Determine the (x, y) coordinate at the center of the cell enclosing the given text.  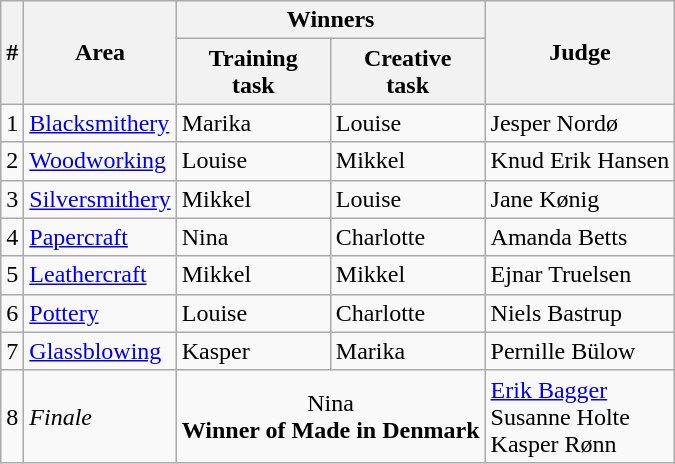
Amanda Betts (580, 237)
Jesper Nordø (580, 123)
Ejnar Truelsen (580, 275)
Kasper (253, 351)
Woodworking (100, 161)
Pernille Bülow (580, 351)
8 (12, 416)
1 (12, 123)
7 (12, 351)
Judge (580, 52)
Pottery (100, 313)
4 (12, 237)
Niels Bastrup (580, 313)
Silversmithery (100, 199)
Creativetask (408, 72)
Erik BaggerSusanne HolteKasper Rønn (580, 416)
Finale (100, 416)
Nina (253, 237)
# (12, 52)
Blacksmithery (100, 123)
Knud Erik Hansen (580, 161)
Leathercraft (100, 275)
3 (12, 199)
Area (100, 52)
Papercraft (100, 237)
NinaWinner of Made in Denmark (330, 416)
2 (12, 161)
Winners (330, 20)
Trainingtask (253, 72)
Jane Kønig (580, 199)
Glassblowing (100, 351)
6 (12, 313)
5 (12, 275)
